For the text-containing cell, return its midpoint in (X, Y) coordinate format. 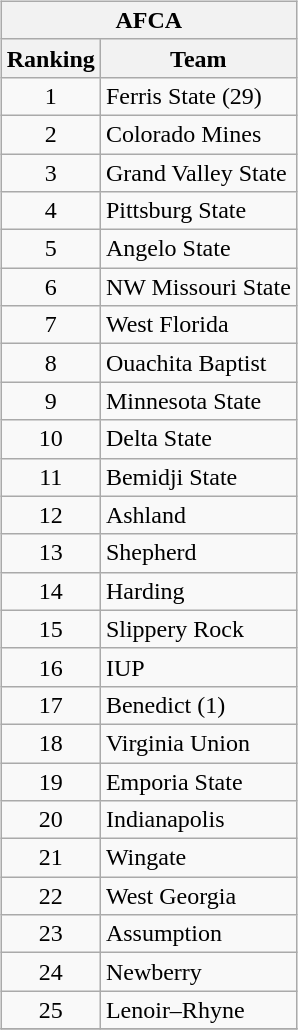
Indianapolis (198, 820)
NW Missouri State (198, 287)
IUP (198, 667)
AFCA (148, 20)
Bemidji State (198, 477)
2 (50, 134)
Shepherd (198, 553)
22 (50, 896)
Slippery Rock (198, 629)
25 (50, 1010)
9 (50, 401)
Minnesota State (198, 401)
Benedict (1) (198, 705)
10 (50, 439)
6 (50, 287)
24 (50, 972)
Ouachita Baptist (198, 363)
Emporia State (198, 781)
12 (50, 515)
Ranking (50, 58)
4 (50, 211)
West Florida (198, 325)
Colorado Mines (198, 134)
21 (50, 858)
Virginia Union (198, 743)
20 (50, 820)
13 (50, 553)
Ferris State (29) (198, 96)
18 (50, 743)
Wingate (198, 858)
West Georgia (198, 896)
Delta State (198, 439)
19 (50, 781)
23 (50, 934)
7 (50, 325)
Angelo State (198, 249)
Harding (198, 591)
8 (50, 363)
Pittsburg State (198, 211)
5 (50, 249)
3 (50, 173)
Team (198, 58)
1 (50, 96)
Assumption (198, 934)
11 (50, 477)
15 (50, 629)
14 (50, 591)
17 (50, 705)
Lenoir–Rhyne (198, 1010)
Newberry (198, 972)
16 (50, 667)
Grand Valley State (198, 173)
Ashland (198, 515)
